Provide the (X, Y) coordinate of the cell's center where the given text is located.  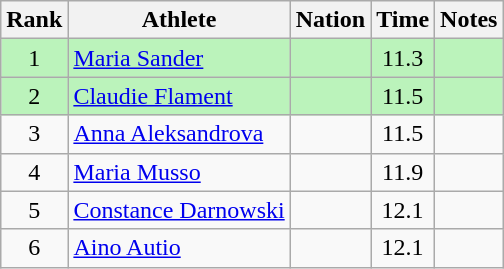
11.9 (403, 172)
Maria Sander (179, 58)
Constance Darnowski (179, 210)
1 (34, 58)
Maria Musso (179, 172)
4 (34, 172)
5 (34, 210)
11.3 (403, 58)
Nation (330, 20)
2 (34, 96)
Rank (34, 20)
Aino Autio (179, 248)
6 (34, 248)
Time (403, 20)
Athlete (179, 20)
Notes (469, 20)
Claudie Flament (179, 96)
Anna Aleksandrova (179, 134)
3 (34, 134)
